From the cell containing the given text, extract its center point as [x, y] coordinate. 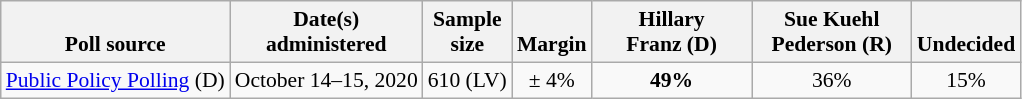
15% [966, 80]
Poll source [116, 32]
Public Policy Polling (D) [116, 80]
Samplesize [468, 32]
Undecided [966, 32]
36% [832, 80]
± 4% [552, 80]
610 (LV) [468, 80]
Margin [552, 32]
October 14–15, 2020 [326, 80]
49% [672, 80]
Date(s)administered [326, 32]
Sue KuehlPederson (R) [832, 32]
HillaryFranz (D) [672, 32]
